Find where the given text appears and provide that cell's center as (X, Y) coordinate. 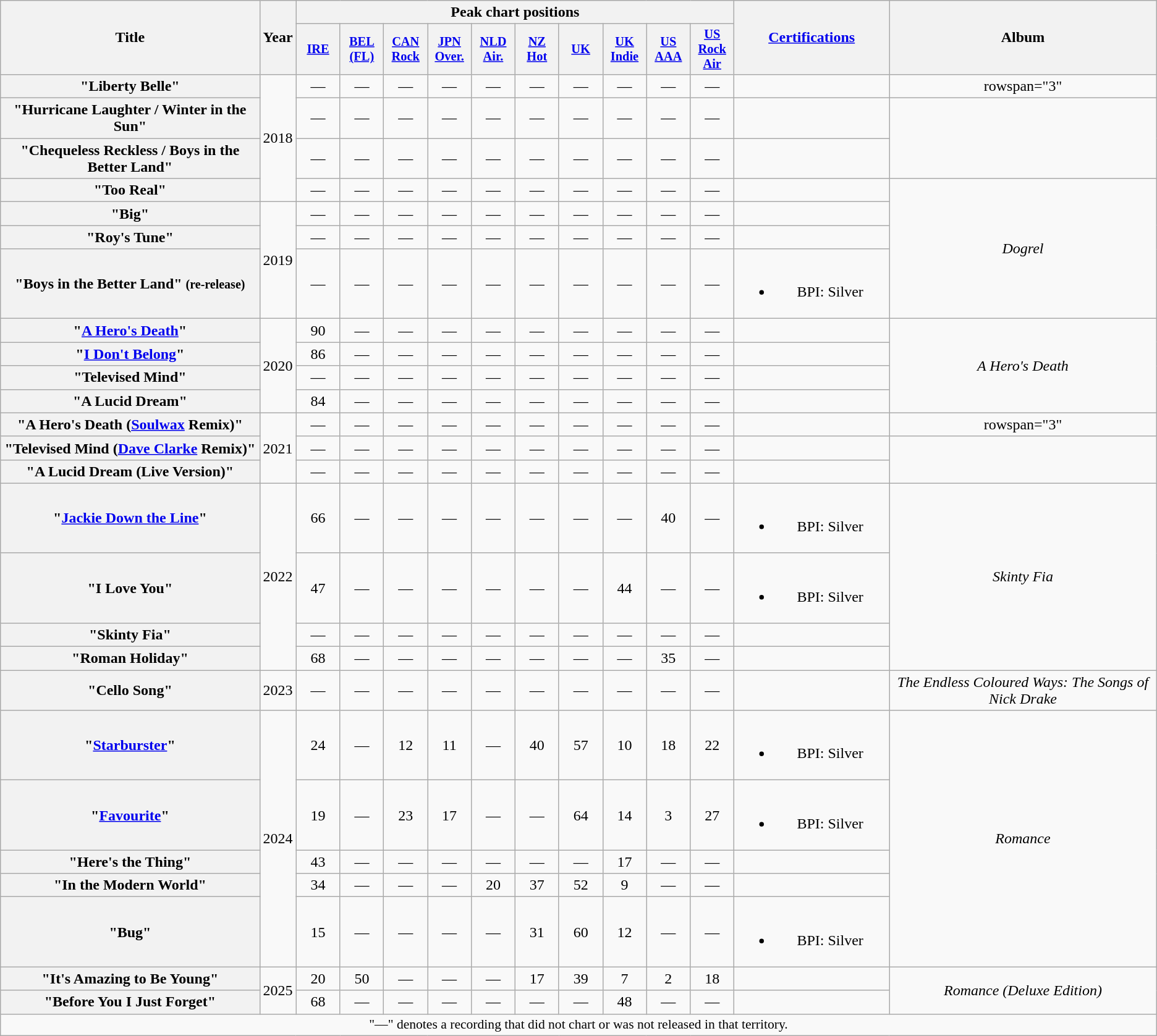
2022 (278, 576)
Skinty Fia (1023, 576)
"Big" (130, 214)
"A Lucid Dream (Live Version)" (130, 471)
2024 (278, 839)
"Here's the Thing" (130, 862)
"Hurricane Laughter / Winter in the Sun" (130, 119)
Romance (Deluxe Edition) (1023, 990)
NZHot (536, 49)
JPNOver. (450, 49)
2021 (278, 448)
"Liberty Belle" (130, 86)
"I Love You" (130, 588)
"Boys in the Better Land" (re-release) (130, 284)
24 (318, 745)
Album (1023, 38)
UKIndie (624, 49)
3 (669, 815)
"—" denotes a recording that did not chart or was not released in that territory. (578, 1025)
9 (624, 885)
"Favourite" (130, 815)
Romance (1023, 839)
19 (318, 815)
48 (624, 1002)
35 (669, 659)
"Roman Holiday" (130, 659)
A Hero's Death (1023, 366)
39 (581, 979)
84 (318, 401)
IRE (318, 49)
7 (624, 979)
"A Hero's Death" (130, 331)
UK (581, 49)
2020 (278, 366)
11 (450, 745)
64 (581, 815)
"Skinty Fia" (130, 634)
USRockAir (712, 49)
"Jackie Down the Line" (130, 518)
2 (669, 979)
52 (581, 885)
"Televised Mind" (130, 377)
"Televised Mind (Dave Clarke Remix)" (130, 448)
47 (318, 588)
31 (536, 932)
Year (278, 38)
2018 (278, 138)
Peak chart positions (515, 12)
66 (318, 518)
"A Lucid Dream" (130, 401)
10 (624, 745)
"I Don't Belong" (130, 354)
"Bug" (130, 932)
37 (536, 885)
"Starburster" (130, 745)
27 (712, 815)
2025 (278, 990)
Certifications (812, 38)
"Too Real" (130, 190)
44 (624, 588)
USAAA (669, 49)
14 (624, 815)
"Before You I Just Forget" (130, 1002)
"Chequeless Reckless / Boys in the Better Land" (130, 158)
57 (581, 745)
34 (318, 885)
43 (318, 862)
60 (581, 932)
90 (318, 331)
"In the Modern World" (130, 885)
"A Hero's Death (Soulwax Remix)" (130, 424)
"Cello Song" (130, 691)
2023 (278, 691)
NLDAir. (493, 49)
15 (318, 932)
50 (362, 979)
86 (318, 354)
2019 (278, 261)
22 (712, 745)
"Roy's Tune" (130, 237)
Title (130, 38)
BEL(FL) (362, 49)
23 (405, 815)
CANRock (405, 49)
"It's Amazing to Be Young" (130, 979)
The Endless Coloured Ways: The Songs of Nick Drake (1023, 691)
Dogrel (1023, 248)
